Scan for the cell matching the given text and deliver its [x, y] coordinate at center. 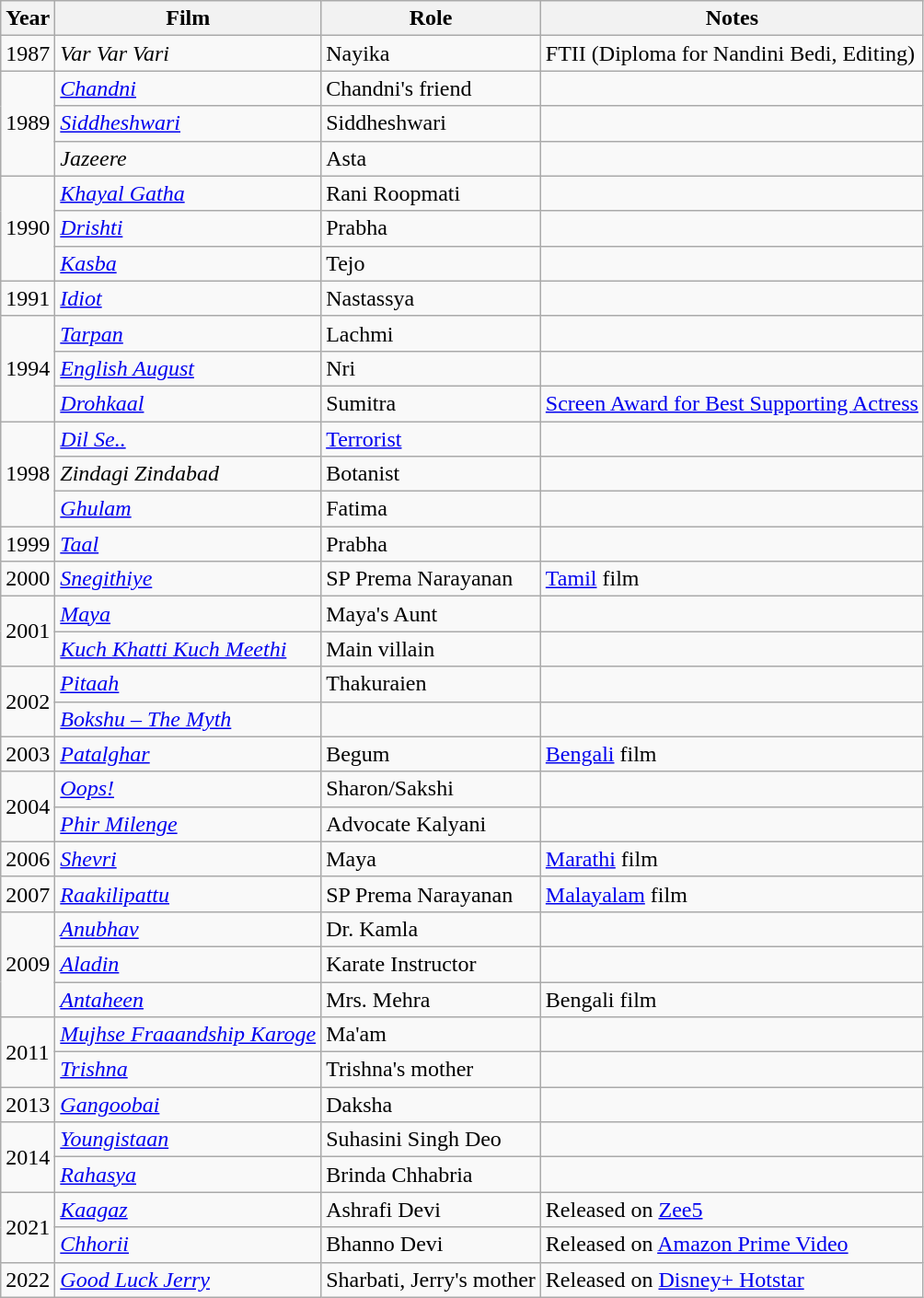
Bhanno Devi [431, 1245]
Botanist [431, 474]
Daksha [431, 1105]
Rani Roopmati [431, 193]
Aladin [188, 964]
Antaheen [188, 999]
2003 [28, 754]
Patalghar [188, 754]
FTII (Diploma for Nandini Bedi, Editing) [732, 53]
Thakuraien [431, 684]
Chandni's friend [431, 88]
Zindagi Zindabad [188, 474]
Begum [431, 754]
Trishna's mother [431, 1070]
1994 [28, 368]
2013 [28, 1105]
Screen Award for Best Supporting Actress [732, 403]
Oops! [188, 789]
Mujhse Fraaandship Karoge [188, 1035]
1998 [28, 474]
Shevri [188, 859]
Maya's Aunt [431, 614]
English August [188, 368]
2006 [28, 859]
Sharbati, Jerry's mother [431, 1280]
Lachmi [431, 333]
Anubhav [188, 929]
2011 [28, 1052]
Idiot [188, 298]
Bokshu – The Myth [188, 719]
Pitaah [188, 684]
Role [431, 18]
Advocate Kalyani [431, 824]
Marathi film [732, 859]
Film [188, 18]
Fatima [431, 509]
Taal [188, 544]
2004 [28, 806]
Released on Disney+ Hotstar [732, 1280]
1991 [28, 298]
Kasba [188, 263]
Notes [732, 18]
Main villain [431, 649]
2002 [28, 701]
Chhorii [188, 1245]
2000 [28, 579]
Kaagaz [188, 1210]
Nastassya [431, 298]
Ma'am [431, 1035]
Trishna [188, 1070]
Tarpan [188, 333]
1987 [28, 53]
Tamil film [732, 579]
Karate Instructor [431, 964]
Good Luck Jerry [188, 1280]
Phir Milenge [188, 824]
Drohkaal [188, 403]
Ashrafi Devi [431, 1210]
Released on Amazon Prime Video [732, 1245]
Ghulam [188, 509]
2021 [28, 1227]
2022 [28, 1280]
Asta [431, 158]
Sharon/Sakshi [431, 789]
Brinda Chhabria [431, 1175]
Youngistaan [188, 1140]
1990 [28, 228]
2001 [28, 632]
Var Var Vari [188, 53]
1999 [28, 544]
Khayal Gatha [188, 193]
Year [28, 18]
Suhasini Singh Deo [431, 1140]
1989 [28, 123]
Chandni [188, 88]
Rahasya [188, 1175]
Terrorist [431, 439]
Sumitra [431, 403]
Malayalam film [732, 894]
Dil Se.. [188, 439]
Tejo [431, 263]
2014 [28, 1157]
Nri [431, 368]
Jazeere [188, 158]
Gangoobai [188, 1105]
Nayika [431, 53]
Dr. Kamla [431, 929]
Kuch Khatti Kuch Meethi [188, 649]
2007 [28, 894]
2009 [28, 964]
Released on Zee5 [732, 1210]
Raakilipattu [188, 894]
Drishti [188, 228]
Mrs. Mehra [431, 999]
Snegithiye [188, 579]
